Determine the (X, Y) coordinate at the center of the cell enclosing the given text.  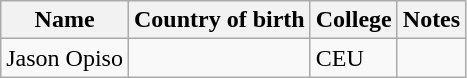
College (354, 20)
Name (65, 20)
CEU (354, 58)
Notes (431, 20)
Jason Opiso (65, 58)
Country of birth (219, 20)
